Find where the given text appears and provide that cell's center as [x, y] coordinate. 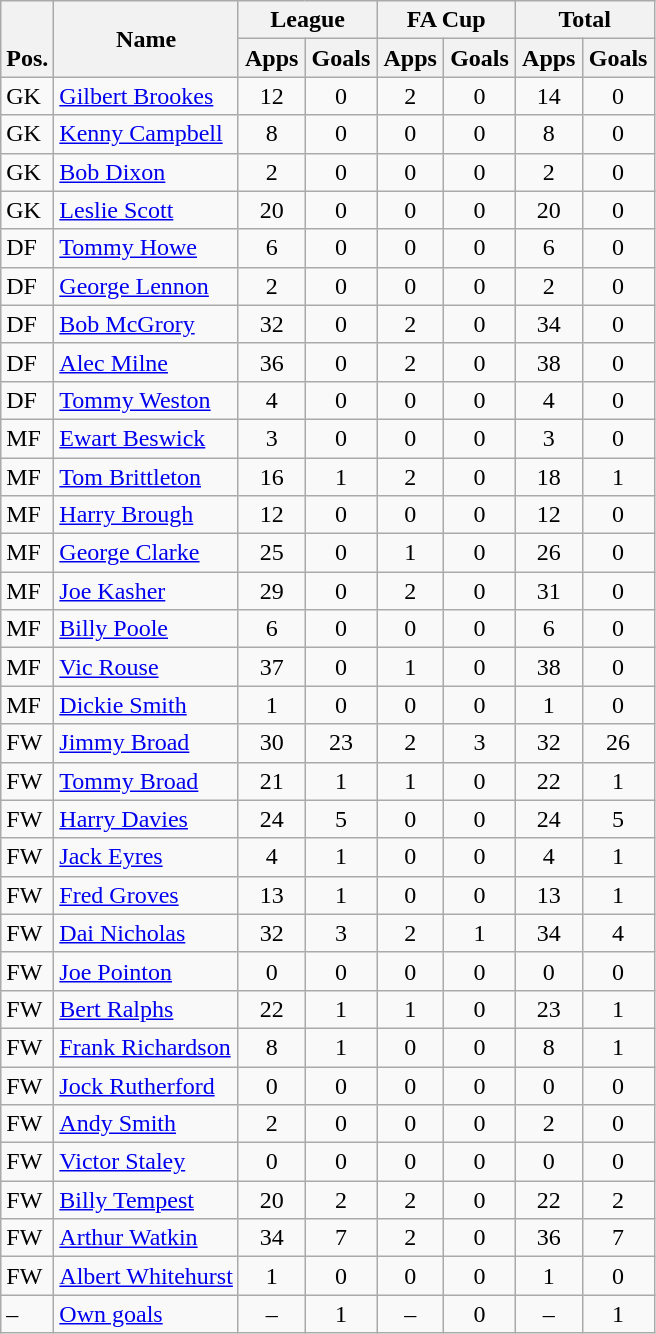
George Lennon [146, 286]
Albert Whitehurst [146, 1276]
16 [272, 477]
Pos. [28, 39]
Tommy Weston [146, 400]
Gilbert Brookes [146, 96]
Vic Rouse [146, 667]
George Clarke [146, 553]
31 [550, 591]
18 [550, 477]
Bert Ralphs [146, 1009]
Joe Kasher [146, 591]
21 [272, 781]
Arthur Watkin [146, 1238]
Frank Richardson [146, 1047]
Joe Pointon [146, 971]
Harry Davies [146, 819]
Jimmy Broad [146, 743]
Ewart Beswick [146, 438]
Victor Staley [146, 1162]
Own goals [146, 1314]
Bob Dixon [146, 172]
Tommy Broad [146, 781]
Billy Poole [146, 629]
Fred Groves [146, 895]
Tom Brittleton [146, 477]
Dai Nicholas [146, 933]
Total [586, 20]
Jock Rutherford [146, 1085]
Leslie Scott [146, 210]
Kenny Campbell [146, 134]
29 [272, 591]
Alec Milne [146, 362]
14 [550, 96]
Name [146, 39]
37 [272, 667]
FA Cup [446, 20]
Bob McGrory [146, 324]
25 [272, 553]
Dickie Smith [146, 705]
Harry Brough [146, 515]
30 [272, 743]
Jack Eyres [146, 857]
League [308, 20]
Tommy Howe [146, 248]
Billy Tempest [146, 1200]
Andy Smith [146, 1124]
